Pinpoint the cell where the given text exists, returning its [X, Y] midpoint coordinate. 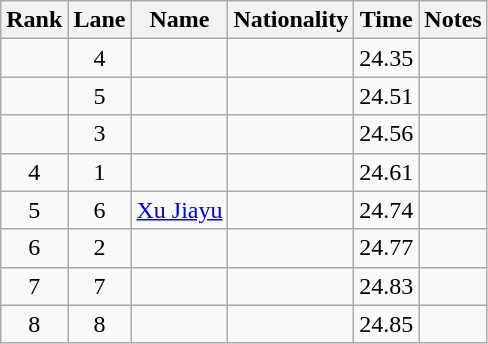
Time [386, 20]
3 [100, 134]
24.85 [386, 324]
2 [100, 248]
Rank [34, 20]
1 [100, 172]
24.74 [386, 210]
24.51 [386, 96]
24.35 [386, 58]
Name [180, 20]
24.61 [386, 172]
24.56 [386, 134]
24.77 [386, 248]
Nationality [291, 20]
Notes [453, 20]
24.83 [386, 286]
Xu Jiayu [180, 210]
Lane [100, 20]
